For the text-containing cell, return its midpoint in [X, Y] coordinate format. 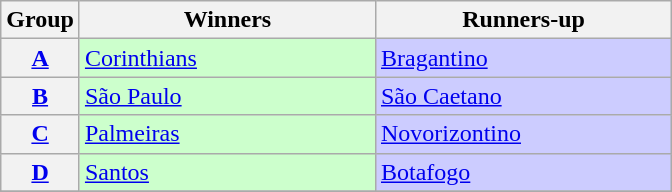
Botafogo [523, 172]
A [40, 58]
Corinthians [227, 58]
Novorizontino [523, 134]
Bragantino [523, 58]
São Caetano [523, 96]
C [40, 134]
Winners [227, 20]
Runners-up [523, 20]
Santos [227, 172]
D [40, 172]
Palmeiras [227, 134]
B [40, 96]
Group [40, 20]
São Paulo [227, 96]
